Detect which cell encompasses the target text, then output its (x, y) center coordinate. 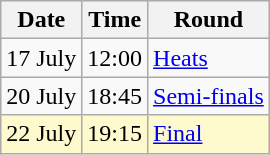
Date (42, 20)
12:00 (115, 58)
Heats (209, 58)
Round (209, 20)
19:15 (115, 134)
22 July (42, 134)
17 July (42, 58)
Time (115, 20)
Final (209, 134)
20 July (42, 96)
18:45 (115, 96)
Semi-finals (209, 96)
